For the text-containing cell, return its midpoint in (X, Y) coordinate format. 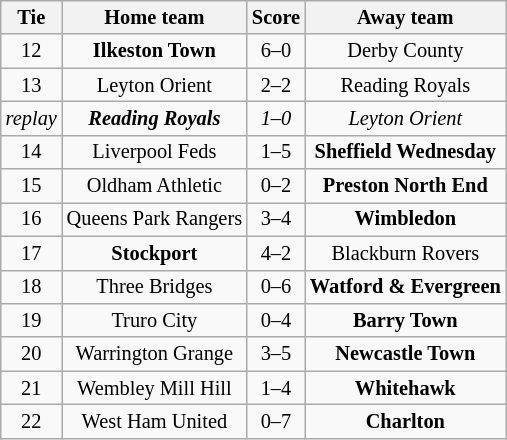
Derby County (406, 51)
0–4 (276, 320)
Home team (154, 17)
Stockport (154, 253)
19 (32, 320)
Charlton (406, 421)
4–2 (276, 253)
0–7 (276, 421)
3–5 (276, 354)
20 (32, 354)
1–4 (276, 388)
Blackburn Rovers (406, 253)
15 (32, 186)
Preston North End (406, 186)
1–5 (276, 152)
13 (32, 85)
Barry Town (406, 320)
Tie (32, 17)
Wembley Mill Hill (154, 388)
12 (32, 51)
Three Bridges (154, 287)
6–0 (276, 51)
Sheffield Wednesday (406, 152)
Newcastle Town (406, 354)
18 (32, 287)
16 (32, 219)
3–4 (276, 219)
Watford & Evergreen (406, 287)
0–2 (276, 186)
Queens Park Rangers (154, 219)
Whitehawk (406, 388)
17 (32, 253)
Score (276, 17)
Away team (406, 17)
1–0 (276, 118)
2–2 (276, 85)
replay (32, 118)
Oldham Athletic (154, 186)
Liverpool Feds (154, 152)
Wimbledon (406, 219)
14 (32, 152)
West Ham United (154, 421)
22 (32, 421)
Truro City (154, 320)
Ilkeston Town (154, 51)
21 (32, 388)
0–6 (276, 287)
Warrington Grange (154, 354)
